Return the [X, Y] coordinate for the center point of the cell that contains the specified text.  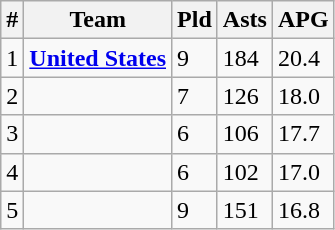
16.8 [303, 210]
# [12, 20]
2 [12, 96]
United States [98, 58]
20.4 [303, 58]
4 [12, 172]
102 [244, 172]
17.0 [303, 172]
Pld [195, 20]
APG [303, 20]
18.0 [303, 96]
5 [12, 210]
106 [244, 134]
Team [98, 20]
126 [244, 96]
Asts [244, 20]
17.7 [303, 134]
151 [244, 210]
184 [244, 58]
1 [12, 58]
7 [195, 96]
3 [12, 134]
